Return the [X, Y] coordinate for the center point of the cell that contains the specified text.  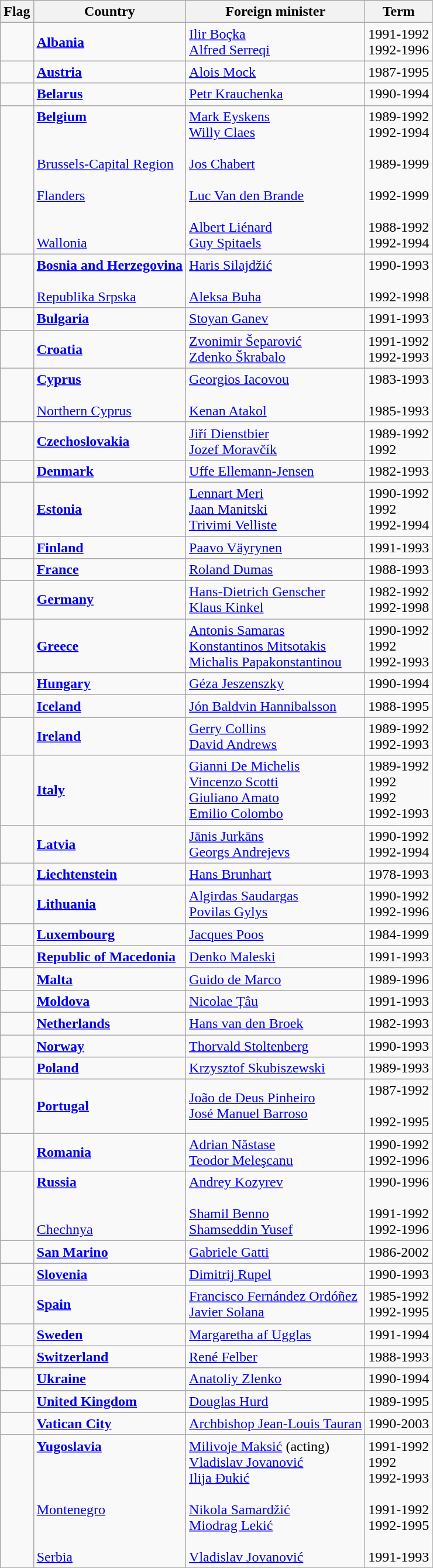
Adrian NăstaseTeodor Meleşcanu [276, 1153]
Bulgaria [109, 319]
Ireland [109, 736]
Foreign minister [276, 12]
1987-1995 [399, 72]
Finland [109, 547]
Sweden [109, 1335]
Italy [109, 790]
Liechtenstein [109, 874]
Ukraine [109, 1379]
Greece [109, 646]
Algirdas SaudargasPovilas Gylys [276, 905]
Paavo Väyrynen [276, 547]
Denmark [109, 471]
Denko Maleski [276, 957]
Jānis JurkānsGeorgs Andrejevs [276, 844]
Flag [17, 12]
Germany [109, 600]
Austria [109, 72]
Anatoliy Zlenko [276, 1379]
Gabriele Gatti [276, 1252]
Bosnia and HerzegovinaRepublika Srpska [109, 281]
1991-19921992-1993 [399, 349]
Hans Brunhart [276, 874]
Poland [109, 1068]
Republic of Macedonia [109, 957]
Ilir BoçkaAlfred Serreqi [276, 42]
Antonis SamarasKonstantinos MitsotakisMichalis Papakonstantinou [276, 646]
René Felber [276, 1357]
CyprusNorthern Cyprus [109, 395]
Roland Dumas [276, 570]
Lithuania [109, 905]
San Marino [109, 1252]
1986-2002 [399, 1252]
Jacques Poos [276, 934]
1984-1999 [399, 934]
1990-19931992-1998 [399, 281]
Spain [109, 1305]
1989-1993 [399, 1068]
Iceland [109, 706]
Country [109, 12]
Archbishop Jean-Louis Tauran [276, 1423]
United Kingdom [109, 1401]
1989-1996 [399, 979]
Norway [109, 1046]
Zvonimir ŠeparovićZdenko Škrabalo [276, 349]
Jón Baldvin Hannibalsson [276, 706]
João de Deus PinheiroJosé Manuel Barroso [276, 1106]
Mark EyskensWilly ClaesJos ChabertLuc Van den BrandeAlbert LiénardGuy Spitaels [276, 180]
1978-1993 [399, 874]
Krzysztof Skubiszewski [276, 1068]
1985-19921992-1995 [399, 1305]
Hans van den Broek [276, 1023]
1991-199219921992-19931991-19921992-19951991-1993 [399, 1501]
Czechoslovakia [109, 441]
1988-1995 [399, 706]
Malta [109, 979]
Hans-Dietrich GenscherKlaus Kinkel [276, 600]
Latvia [109, 844]
Francisco Fernández OrdóñezJavier Solana [276, 1305]
Alois Mock [276, 72]
Milivoje Maksić (acting)Vladislav JovanovićIlija ĐukićNikola SamardžićMiodrag LekićVladislav Jovanović [276, 1501]
1990-2003 [399, 1423]
1982-19921992-1998 [399, 600]
Switzerland [109, 1357]
Vatican City [109, 1423]
Term [399, 12]
Slovenia [109, 1274]
Uffe Ellemann-Jensen [276, 471]
Portugal [109, 1106]
Lennart MeriJaan ManitskiTrivimi Velliste [276, 509]
1991-19921992-1996 [399, 42]
Stoyan Ganev [276, 319]
Moldova [109, 1001]
Dimitrij Rupel [276, 1274]
Douglas Hurd [276, 1401]
Luxembourg [109, 934]
Hungary [109, 684]
1983-19931985-1993 [399, 395]
Gerry CollinsDavid Andrews [276, 736]
1991-1994 [399, 1335]
Estonia [109, 509]
Thorvald Stoltenberg [276, 1046]
Guido de Marco [276, 979]
1989-19921992-19941989-19991992-19991988-19921992-1994 [399, 180]
Netherlands [109, 1023]
France [109, 570]
RussiaChechnya [109, 1206]
Jiří DienstbierJozef Moravčík [276, 441]
Romania [109, 1153]
Margaretha af Ugglas [276, 1335]
BelgiumBrussels-Capital RegionFlandersWallonia [109, 180]
1990-199219921992-1993 [399, 646]
1989-1995 [399, 1401]
Haris SilajdžićAleksa Buha [276, 281]
Andrey KozyrevShamil BennoShamseddin Yusef [276, 1206]
1989-1992199219921992-1993 [399, 790]
1990-19961991-19921992-1996 [399, 1206]
Petr Krauchenka [276, 94]
Géza Jeszenszky [276, 684]
1990-199219921992-1994 [399, 509]
1989-19921992-1993 [399, 736]
1990-19921992-1994 [399, 844]
Belarus [109, 94]
Croatia [109, 349]
Georgios IacovouKenan Atakol [276, 395]
YugoslaviaMontenegroSerbia [109, 1501]
Gianni De MichelisVincenzo ScottiGiuliano AmatoEmilio Colombo [276, 790]
Albania [109, 42]
Nicolae Țâu [276, 1001]
1989-19921992 [399, 441]
1987-19921992-1995 [399, 1106]
